Scan for the cell matching the given text and deliver its (x, y) coordinate at center. 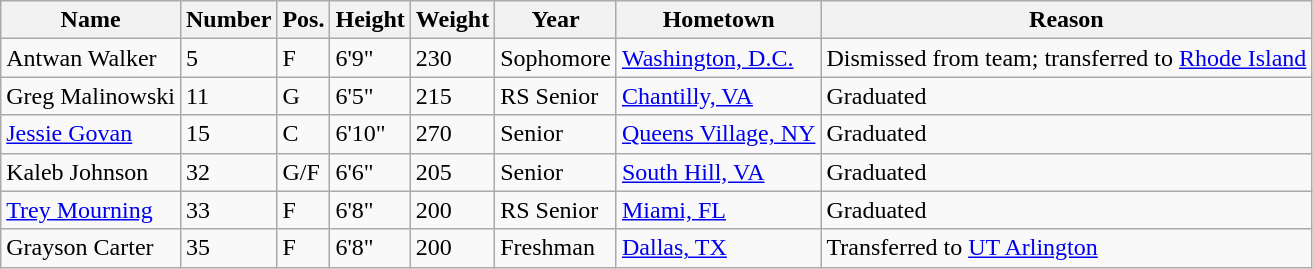
Height (370, 20)
6'5" (370, 96)
Pos. (304, 20)
230 (452, 58)
Washington, D.C. (718, 58)
35 (228, 248)
Chantilly, VA (718, 96)
Year (556, 20)
South Hill, VA (718, 172)
Jessie Govan (91, 134)
G/F (304, 172)
Queens Village, NY (718, 134)
Dallas, TX (718, 248)
11 (228, 96)
Miami, FL (718, 210)
C (304, 134)
6'10" (370, 134)
Hometown (718, 20)
15 (228, 134)
Sophomore (556, 58)
Dismissed from team; transferred to Rhode Island (1066, 58)
6'9" (370, 58)
270 (452, 134)
G (304, 96)
215 (452, 96)
33 (228, 210)
Name (91, 20)
6'6" (370, 172)
Trey Mourning (91, 210)
Greg Malinowski (91, 96)
Reason (1066, 20)
Weight (452, 20)
Freshman (556, 248)
Grayson Carter (91, 248)
32 (228, 172)
5 (228, 58)
205 (452, 172)
Antwan Walker (91, 58)
Number (228, 20)
Kaleb Johnson (91, 172)
Transferred to UT Arlington (1066, 248)
